Output the [X, Y] coordinate of the center of the cell containing the given text.  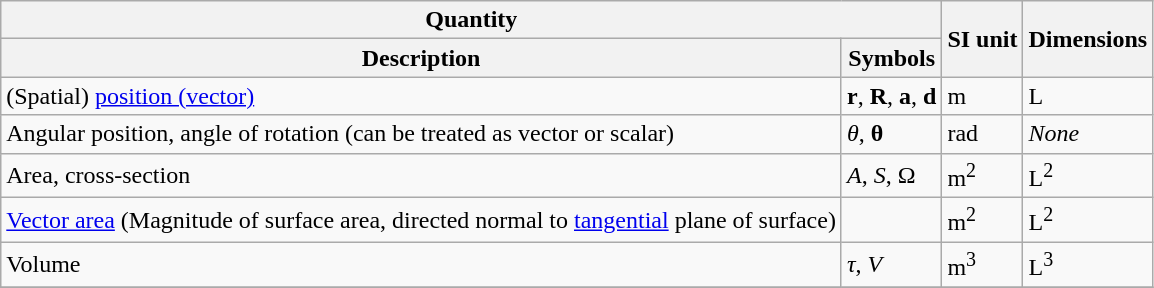
m3 [982, 264]
θ, θ [891, 134]
m [982, 96]
SI unit [982, 39]
A, S, Ω [891, 176]
Quantity [472, 20]
(Spatial) position (vector) [422, 96]
L3 [1088, 264]
Volume [422, 264]
L [1088, 96]
Vector area (Magnitude of surface area, directed normal to tangential plane of surface) [422, 220]
None [1088, 134]
rad [982, 134]
r, R, a, d [891, 96]
Description [422, 58]
τ, V [891, 264]
Area, cross-section [422, 176]
Symbols [891, 58]
Angular position, angle of rotation (can be treated as vector or scalar) [422, 134]
Dimensions [1088, 39]
